Determine the [X, Y] coordinate at the center of the cell enclosing the given text.  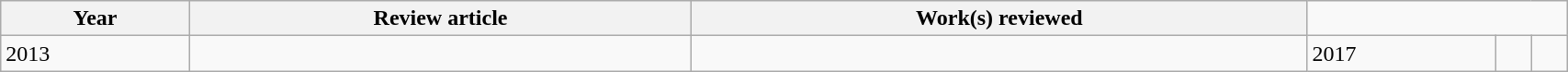
Work(s) reviewed [999, 18]
2013 [96, 54]
2017 [1402, 54]
Review article [440, 18]
Year [96, 18]
